Extract the [X, Y] coordinate from the center of the cell holding the provided text.  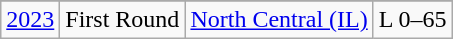
First Round [122, 20]
2023 [30, 20]
North Central (IL) [279, 20]
L 0–65 [412, 20]
